Scan for the cell matching the given text and deliver its [x, y] coordinate at center. 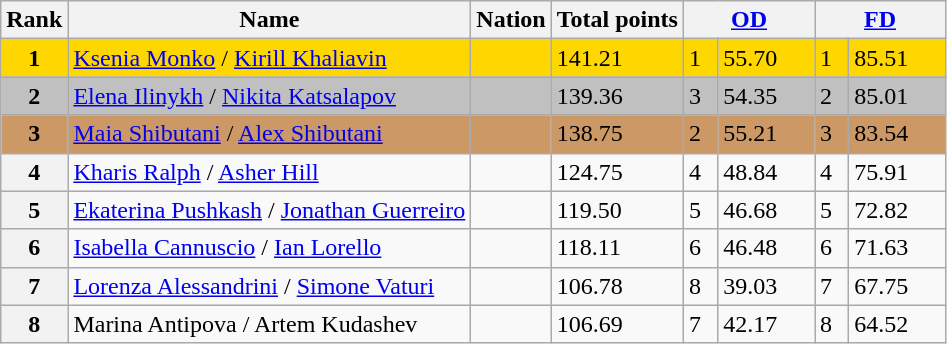
106.78 [617, 286]
75.91 [898, 172]
42.17 [766, 324]
Maia Shibutani / Alex Shibutani [270, 134]
85.51 [898, 58]
119.50 [617, 210]
Rank [34, 20]
Kharis Ralph / Asher Hill [270, 172]
Ksenia Monko / Kirill Khaliavin [270, 58]
64.52 [898, 324]
72.82 [898, 210]
124.75 [617, 172]
106.69 [617, 324]
46.48 [766, 248]
141.21 [617, 58]
Lorenza Alessandrini / Simone Vaturi [270, 286]
OD [748, 20]
139.36 [617, 96]
118.11 [617, 248]
Ekaterina Pushkash / Jonathan Guerreiro [270, 210]
39.03 [766, 286]
138.75 [617, 134]
Nation [511, 20]
85.01 [898, 96]
FD [880, 20]
54.35 [766, 96]
48.84 [766, 172]
Name [270, 20]
Elena Ilinykh / Nikita Katsalapov [270, 96]
Total points [617, 20]
67.75 [898, 286]
Marina Antipova / Artem Kudashev [270, 324]
55.21 [766, 134]
55.70 [766, 58]
Isabella Cannuscio / Ian Lorello [270, 248]
46.68 [766, 210]
71.63 [898, 248]
83.54 [898, 134]
